Output the [x, y] coordinate of the center of the cell containing the given text.  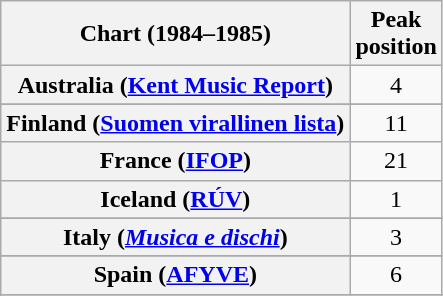
France (IFOP) [176, 161]
1 [396, 199]
Australia (Kent Music Report) [176, 85]
Italy (Musica e dischi) [176, 237]
Chart (1984–1985) [176, 34]
Peakposition [396, 34]
21 [396, 161]
4 [396, 85]
3 [396, 237]
Iceland (RÚV) [176, 199]
Spain (AFYVE) [176, 275]
11 [396, 123]
6 [396, 275]
Finland (Suomen virallinen lista) [176, 123]
